Pinpoint the cell where the given text exists, returning its [X, Y] midpoint coordinate. 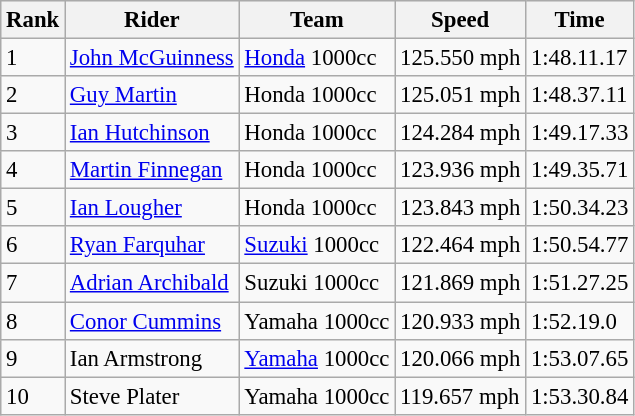
Time [580, 20]
1:50.34.23 [580, 208]
Rider [152, 20]
121.869 mph [460, 283]
Ian Armstrong [152, 358]
1:53.30.84 [580, 396]
Ian Lougher [152, 208]
Rank [33, 20]
125.051 mph [460, 95]
124.284 mph [460, 133]
7 [33, 283]
Speed [460, 20]
3 [33, 133]
5 [33, 208]
Team [317, 20]
1:49.35.71 [580, 170]
Martin Finnegan [152, 170]
1:50.54.77 [580, 245]
Ian Hutchinson [152, 133]
8 [33, 321]
120.933 mph [460, 321]
Adrian Archibald [152, 283]
Guy Martin [152, 95]
9 [33, 358]
1:49.17.33 [580, 133]
123.936 mph [460, 170]
125.550 mph [460, 58]
John McGuinness [152, 58]
119.657 mph [460, 396]
Conor Cummins [152, 321]
1:48.11.17 [580, 58]
1:51.27.25 [580, 283]
1:52.19.0 [580, 321]
2 [33, 95]
Ryan Farquhar [152, 245]
1 [33, 58]
10 [33, 396]
123.843 mph [460, 208]
122.464 mph [460, 245]
120.066 mph [460, 358]
1:53.07.65 [580, 358]
4 [33, 170]
1:48.37.11 [580, 95]
Steve Plater [152, 396]
6 [33, 245]
